From the cell containing the given text, extract its center point as (X, Y) coordinate. 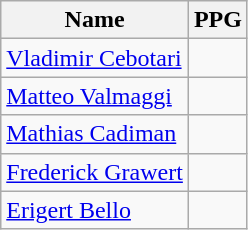
Name (95, 20)
Vladimir Cebotari (95, 58)
Matteo Valmaggi (95, 96)
Frederick Grawert (95, 172)
Mathias Cadiman (95, 134)
Erigert Bello (95, 210)
PPG (218, 20)
